Pinpoint the cell where the given text exists, returning its (X, Y) midpoint coordinate. 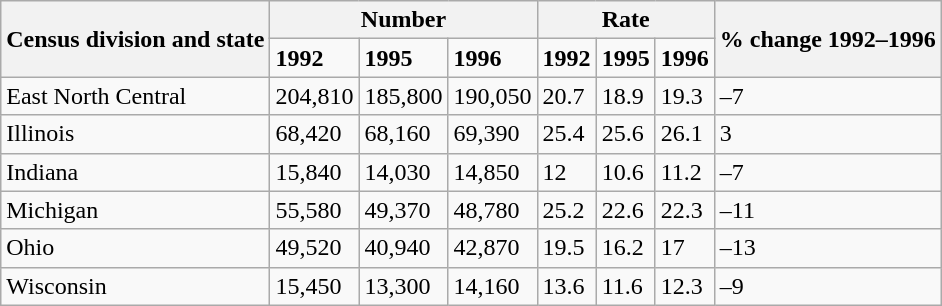
55,580 (314, 210)
48,780 (492, 210)
11.2 (684, 172)
Illinois (136, 134)
16.2 (626, 248)
22.3 (684, 210)
–13 (828, 248)
3 (828, 134)
% change 1992–1996 (828, 39)
25.4 (566, 134)
17 (684, 248)
20.7 (566, 96)
12 (566, 172)
Number (404, 20)
49,520 (314, 248)
68,160 (404, 134)
12.3 (684, 286)
Indiana (136, 172)
13.6 (566, 286)
15,840 (314, 172)
13,300 (404, 286)
204,810 (314, 96)
25.2 (566, 210)
10.6 (626, 172)
68,420 (314, 134)
18.9 (626, 96)
Census division and state (136, 39)
14,850 (492, 172)
19.5 (566, 248)
69,390 (492, 134)
Michigan (136, 210)
11.6 (626, 286)
40,940 (404, 248)
42,870 (492, 248)
22.6 (626, 210)
19.3 (684, 96)
Rate (626, 20)
15,450 (314, 286)
49,370 (404, 210)
–9 (828, 286)
–11 (828, 210)
190,050 (492, 96)
14,030 (404, 172)
Ohio (136, 248)
26.1 (684, 134)
14,160 (492, 286)
185,800 (404, 96)
Wisconsin (136, 286)
25.6 (626, 134)
East North Central (136, 96)
